Return the [x, y] coordinate for the center point of the cell that contains the specified text.  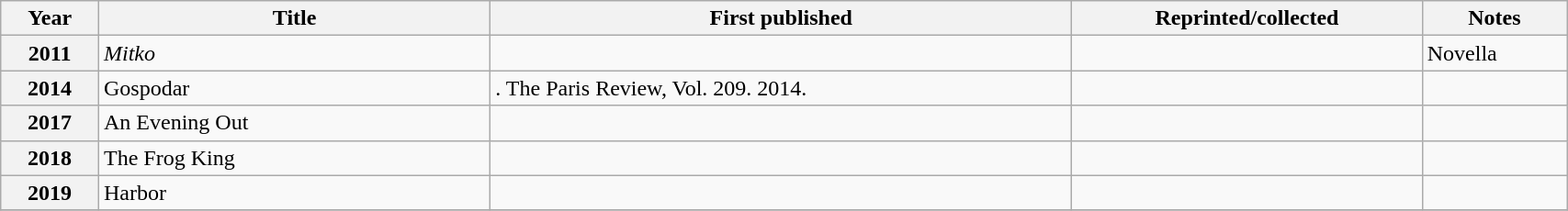
. The Paris Review, Vol. 209. 2014. [781, 88]
2018 [50, 158]
Harbor [295, 193]
An Evening Out [295, 123]
2019 [50, 193]
First published [781, 18]
Title [295, 18]
Notes [1494, 18]
Year [50, 18]
2014 [50, 88]
Novella [1494, 53]
2017 [50, 123]
2011 [50, 53]
The Frog King [295, 158]
Gospodar [295, 88]
Mitko [295, 53]
Reprinted/collected [1247, 18]
